Search for the cell housing the specified text and yield its [X, Y] center coordinate. 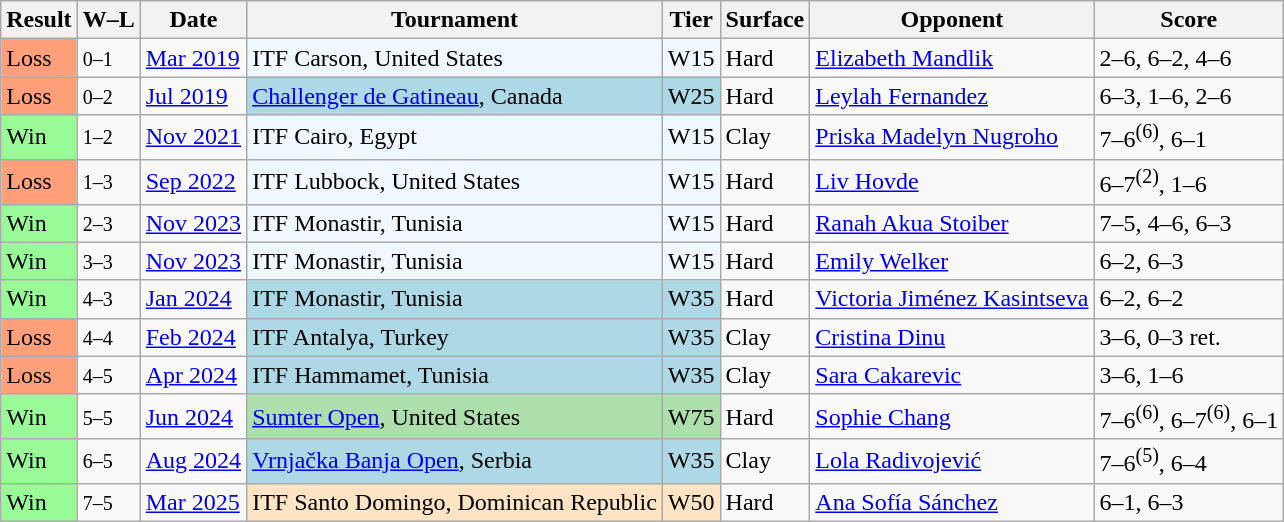
Lola Radivojević [952, 462]
6–5 [108, 462]
Result [39, 20]
Leylah Fernandez [952, 96]
Surface [765, 20]
W75 [691, 416]
Jan 2024 [193, 299]
ITF Cairo, Egypt [455, 138]
4–3 [108, 299]
4–5 [108, 375]
Sep 2022 [193, 182]
Mar 2025 [193, 502]
7–6(6), 6–7(6), 6–1 [1189, 416]
Apr 2024 [193, 375]
ITF Hammamet, Tunisia [455, 375]
Ranah Akua Stoiber [952, 223]
Mar 2019 [193, 58]
Jul 2019 [193, 96]
W50 [691, 502]
5–5 [108, 416]
Feb 2024 [193, 337]
6–2, 6–3 [1189, 261]
Elizabeth Mandlik [952, 58]
7–5 [108, 502]
Ana Sofía Sánchez [952, 502]
ITF Santo Domingo, Dominican Republic [455, 502]
Tier [691, 20]
Liv Hovde [952, 182]
7–6(5), 6–4 [1189, 462]
3–3 [108, 261]
ITF Lubbock, United States [455, 182]
6–2, 6–2 [1189, 299]
6–7(2), 1–6 [1189, 182]
Date [193, 20]
Priska Madelyn Nugroho [952, 138]
Cristina Dinu [952, 337]
ITF Antalya, Turkey [455, 337]
0–1 [108, 58]
Tournament [455, 20]
0–2 [108, 96]
Jun 2024 [193, 416]
2–6, 6–2, 4–6 [1189, 58]
Sara Cakarevic [952, 375]
6–3, 1–6, 2–6 [1189, 96]
Aug 2024 [193, 462]
2–3 [108, 223]
Vrnjačka Banja Open, Serbia [455, 462]
1–2 [108, 138]
ITF Carson, United States [455, 58]
Sophie Chang [952, 416]
Opponent [952, 20]
W25 [691, 96]
1–3 [108, 182]
3–6, 1–6 [1189, 375]
Sumter Open, United States [455, 416]
7–5, 4–6, 6–3 [1189, 223]
7–6(6), 6–1 [1189, 138]
4–4 [108, 337]
Score [1189, 20]
W–L [108, 20]
3–6, 0–3 ret. [1189, 337]
Victoria Jiménez Kasintseva [952, 299]
Emily Welker [952, 261]
Nov 2021 [193, 138]
Challenger de Gatineau, Canada [455, 96]
6–1, 6–3 [1189, 502]
